Find where the given text appears and provide that cell's center as [X, Y] coordinate. 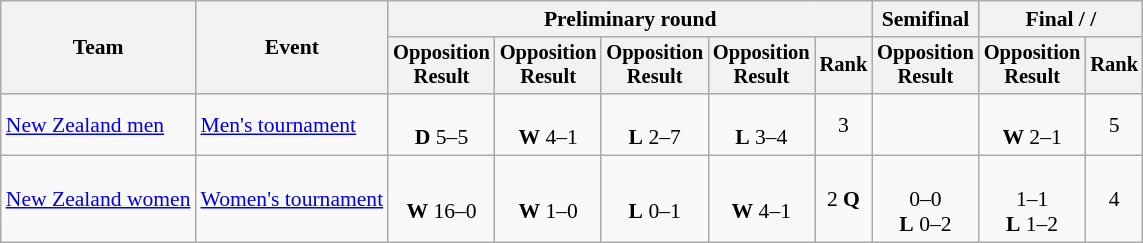
1–1 L 1–2 [1032, 200]
Preliminary round [630, 19]
Women's tournament [292, 200]
2 Q [844, 200]
New Zealand men [98, 124]
New Zealand women [98, 200]
4 [1114, 200]
D 5–5 [442, 124]
Team [98, 48]
L 0–1 [654, 200]
5 [1114, 124]
L 3–4 [762, 124]
W 2–1 [1032, 124]
Semifinal [926, 19]
Final / / [1061, 19]
Event [292, 48]
3 [844, 124]
L 2–7 [654, 124]
W 1–0 [548, 200]
0–0 L 0–2 [926, 200]
Men's tournament [292, 124]
W 16–0 [442, 200]
